Scan for the cell matching the given text and deliver its (x, y) coordinate at center. 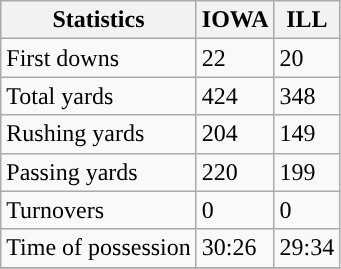
Rushing yards (99, 134)
First downs (99, 58)
424 (235, 96)
220 (235, 172)
Turnovers (99, 210)
22 (235, 58)
IOWA (235, 20)
29:34 (307, 248)
Statistics (99, 20)
Passing yards (99, 172)
149 (307, 134)
30:26 (235, 248)
Time of possession (99, 248)
348 (307, 96)
199 (307, 172)
Total yards (99, 96)
204 (235, 134)
20 (307, 58)
ILL (307, 20)
